Search for the cell housing the specified text and yield its [x, y] center coordinate. 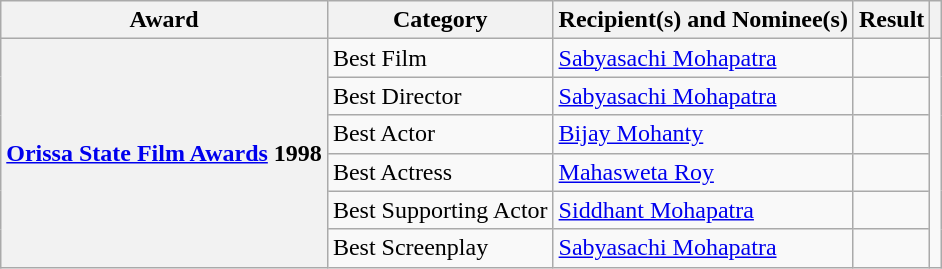
Siddhant Mohapatra [703, 210]
Best Director [440, 96]
Award [164, 20]
Best Supporting Actor [440, 210]
Best Film [440, 58]
Bijay Mohanty [703, 134]
Best Actress [440, 172]
Orissa State Film Awards 1998 [164, 153]
Best Screenplay [440, 248]
Recipient(s) and Nominee(s) [703, 20]
Mahasweta Roy [703, 172]
Best Actor [440, 134]
Category [440, 20]
Result [891, 20]
